Capture the cell that displays the provided text and extract its (x, y) central coordinate. 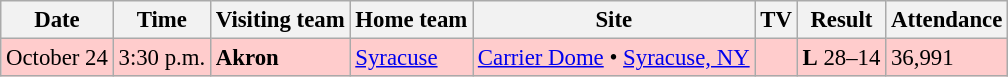
L 28–14 (841, 58)
TV (776, 20)
Carrier Dome • Syracuse, NY (614, 58)
Syracuse (412, 58)
Visiting team (280, 20)
36,991 (947, 58)
Date (57, 20)
Home team (412, 20)
Result (841, 20)
Attendance (947, 20)
October 24 (57, 58)
Site (614, 20)
Time (162, 20)
Akron (280, 58)
3:30 p.m. (162, 58)
